Return [X, Y] of the center of cell containing provided text 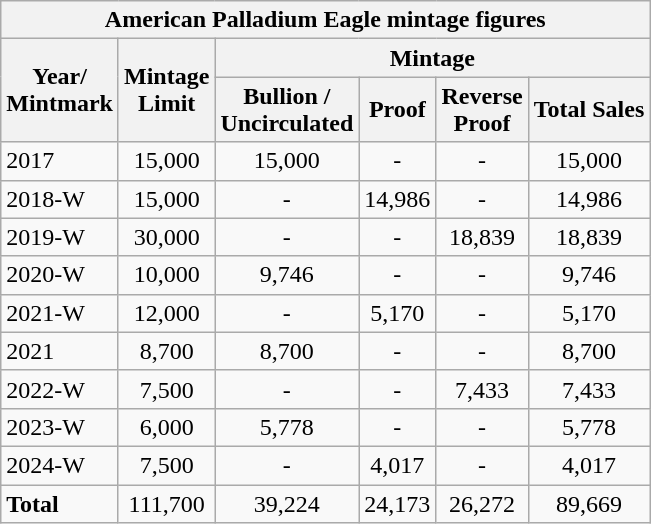
2024-W [60, 465]
2023-W [60, 427]
MintageLimit [166, 90]
111,700 [166, 503]
2017 [60, 161]
American Palladium Eagle mintage figures [326, 20]
6,000 [166, 427]
ReverseProof [482, 110]
26,272 [482, 503]
2018-W [60, 199]
Year/Mintmark [60, 90]
89,669 [589, 503]
24,173 [398, 503]
30,000 [166, 237]
Total [60, 503]
Mintage [432, 58]
Total Sales [589, 110]
2019-W [60, 237]
2020-W [60, 275]
Bullion / Uncirculated [287, 110]
Proof [398, 110]
2021 [60, 351]
10,000 [166, 275]
2021-W [60, 313]
12,000 [166, 313]
2022-W [60, 389]
39,224 [287, 503]
